For the text-containing cell, return its midpoint in [x, y] coordinate format. 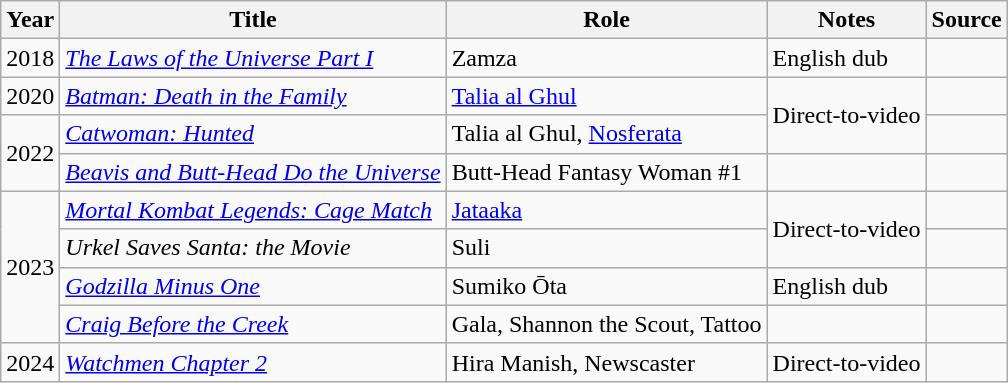
Title [253, 20]
Craig Before the Creek [253, 324]
2022 [30, 153]
Urkel Saves Santa: the Movie [253, 248]
Beavis and Butt-Head Do the Universe [253, 172]
Talia al Ghul, Nosferata [606, 134]
2020 [30, 96]
Zamza [606, 58]
Year [30, 20]
Jataaka [606, 210]
Godzilla Minus One [253, 286]
Sumiko Ōta [606, 286]
Suli [606, 248]
Gala, Shannon the Scout, Tattoo [606, 324]
2023 [30, 267]
Source [966, 20]
Catwoman: Hunted [253, 134]
Notes [846, 20]
Watchmen Chapter 2 [253, 362]
Talia al Ghul [606, 96]
Mortal Kombat Legends: Cage Match [253, 210]
Butt-Head Fantasy Woman #1 [606, 172]
2024 [30, 362]
Role [606, 20]
The Laws of the Universe Part I [253, 58]
Batman: Death in the Family [253, 96]
2018 [30, 58]
Hira Manish, Newscaster [606, 362]
